Determine the [x, y] coordinate at the center of the cell enclosing the given text.  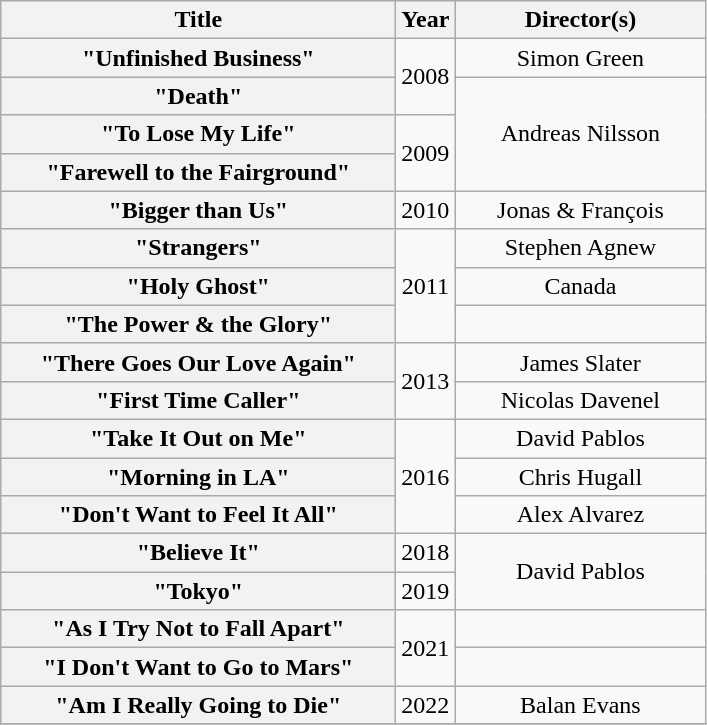
2010 [426, 210]
"Strangers" [198, 248]
2016 [426, 476]
"Unfinished Business" [198, 58]
Alex Alvarez [580, 515]
Simon Green [580, 58]
Nicolas Davenel [580, 400]
"Believe It" [198, 553]
2022 [426, 705]
"First Time Caller" [198, 400]
"Don't Want to Feel It All" [198, 515]
"Take It Out on Me" [198, 438]
"To Lose My Life" [198, 134]
Canada [580, 286]
"Death" [198, 96]
2018 [426, 553]
2009 [426, 153]
2011 [426, 286]
"Bigger than Us" [198, 210]
Chris Hugall [580, 477]
Andreas Nilsson [580, 134]
"There Goes Our Love Again" [198, 362]
"As I Try Not to Fall Apart" [198, 629]
2013 [426, 381]
Stephen Agnew [580, 248]
"The Power & the Glory" [198, 324]
James Slater [580, 362]
"Morning in LA" [198, 477]
2019 [426, 591]
"Holy Ghost" [198, 286]
2008 [426, 77]
"Tokyo" [198, 591]
"I Don't Want to Go to Mars" [198, 667]
Year [426, 20]
Jonas & François [580, 210]
"Farewell to the Fairground" [198, 172]
Director(s) [580, 20]
Title [198, 20]
"Am I Really Going to Die" [198, 705]
2021 [426, 648]
Balan Evans [580, 705]
